Return [x, y] of the center of cell containing provided text 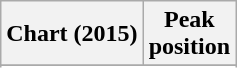
Peakposition [189, 34]
Chart (2015) [72, 34]
